Detect which cell encompasses the target text, then output its [x, y] center coordinate. 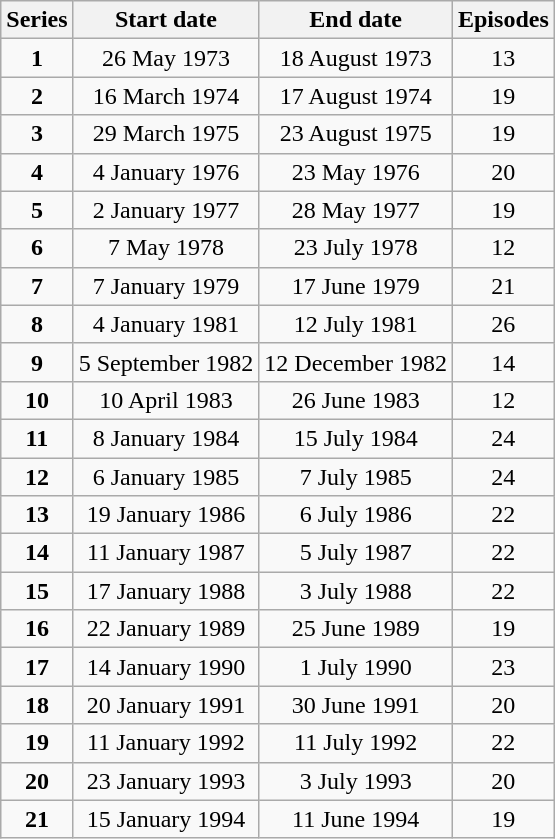
15 [37, 591]
23 July 1978 [356, 248]
19 January 1986 [166, 515]
17 [37, 667]
17 June 1979 [356, 286]
7 [37, 286]
26 May 1973 [166, 58]
18 August 1973 [356, 58]
Start date [166, 20]
14 January 1990 [166, 667]
23 January 1993 [166, 781]
10 April 1983 [166, 400]
Series [37, 20]
23 August 1975 [356, 134]
23 May 1976 [356, 172]
15 January 1994 [166, 819]
11 [37, 438]
3 [37, 134]
12 December 1982 [356, 362]
26 [503, 324]
8 [37, 324]
18 [37, 705]
25 June 1989 [356, 629]
4 [37, 172]
2 January 1977 [166, 210]
5 September 1982 [166, 362]
11 July 1992 [356, 743]
3 July 1988 [356, 591]
6 July 1986 [356, 515]
3 July 1993 [356, 781]
11 January 1992 [166, 743]
7 May 1978 [166, 248]
6 [37, 248]
23 [503, 667]
1 July 1990 [356, 667]
10 [37, 400]
4 January 1976 [166, 172]
7 January 1979 [166, 286]
16 March 1974 [166, 96]
Episodes [503, 20]
30 June 1991 [356, 705]
28 May 1977 [356, 210]
2 [37, 96]
11 January 1987 [166, 553]
11 June 1994 [356, 819]
7 July 1985 [356, 477]
26 June 1983 [356, 400]
6 January 1985 [166, 477]
End date [356, 20]
4 January 1981 [166, 324]
5 July 1987 [356, 553]
29 March 1975 [166, 134]
16 [37, 629]
22 January 1989 [166, 629]
9 [37, 362]
12 July 1981 [356, 324]
17 August 1974 [356, 96]
15 July 1984 [356, 438]
17 January 1988 [166, 591]
8 January 1984 [166, 438]
1 [37, 58]
5 [37, 210]
20 January 1991 [166, 705]
